Return the [X, Y] coordinate for the center point of the cell that contains the specified text.  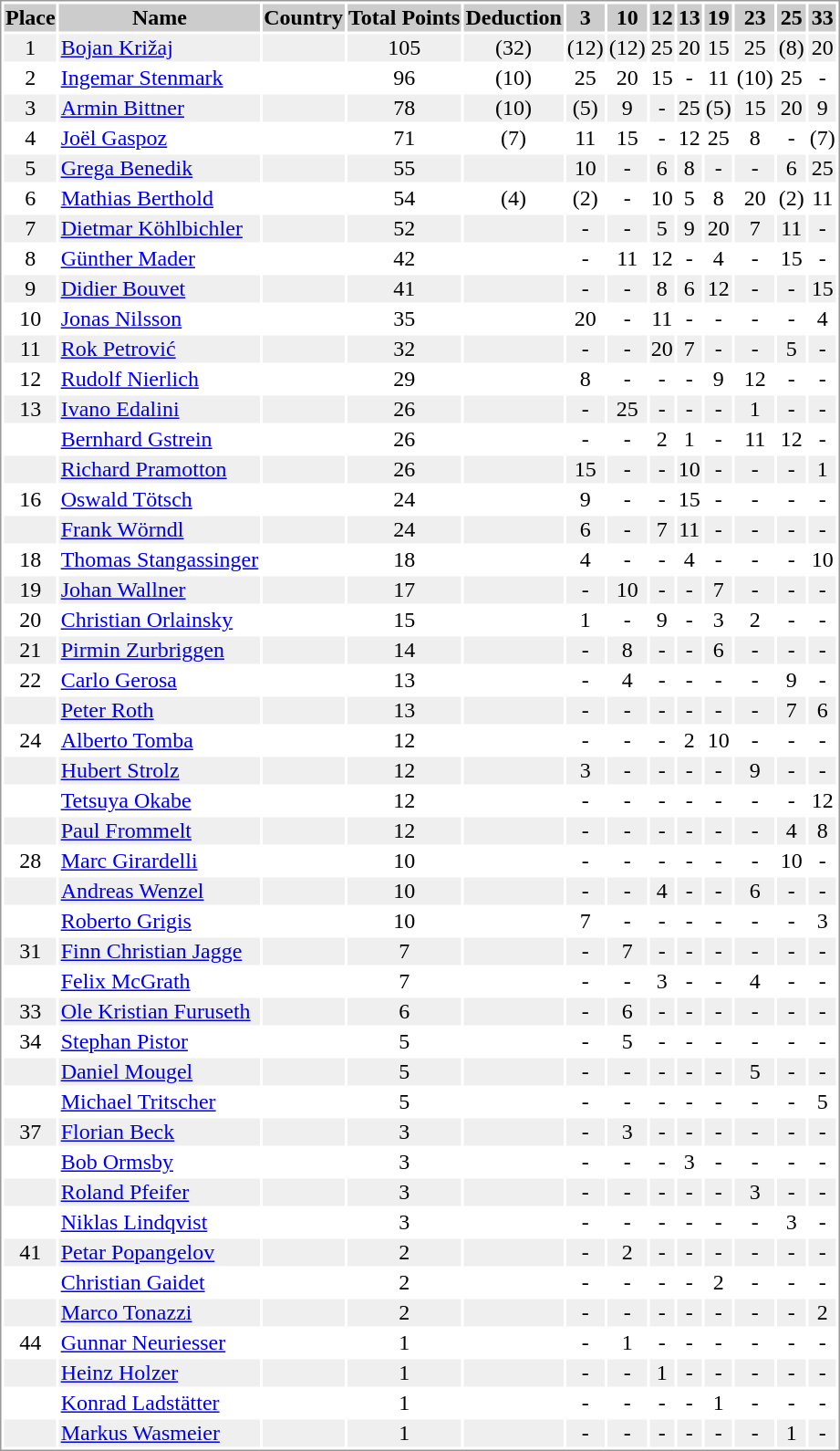
Marco Tonazzi [160, 1313]
Armin Bittner [160, 109]
Didier Bouvet [160, 289]
14 [403, 651]
71 [403, 138]
42 [403, 258]
31 [30, 952]
78 [403, 109]
Bojan Križaj [160, 48]
Ole Kristian Furuseth [160, 1012]
17 [403, 590]
Felix McGrath [160, 981]
(32) [513, 48]
Richard Pramotton [160, 470]
Konrad Ladstätter [160, 1403]
Mathias Berthold [160, 198]
96 [403, 78]
Peter Roth [160, 711]
Rok Petrović [160, 350]
Markus Wasmeier [160, 1434]
Pirmin Zurbriggen [160, 651]
Frank Wörndl [160, 530]
35 [403, 318]
Christian Orlainsky [160, 620]
Marc Girardelli [160, 861]
(4) [513, 198]
Gunnar Neuriesser [160, 1342]
16 [30, 499]
Ingemar Stenmark [160, 78]
Ivano Edalini [160, 410]
29 [403, 379]
55 [403, 169]
Jonas Nilsson [160, 318]
Günther Mader [160, 258]
Name [160, 17]
Niklas Lindqvist [160, 1222]
Grega Benedik [160, 169]
28 [30, 861]
Tetsuya Okabe [160, 800]
105 [403, 48]
Stephan Pistor [160, 1041]
Hubert Strolz [160, 771]
Oswald Tötsch [160, 499]
Finn Christian Jagge [160, 952]
Deduction [513, 17]
44 [30, 1342]
Bernhard Gstrein [160, 439]
Michael Tritscher [160, 1101]
22 [30, 680]
Heinz Holzer [160, 1373]
Roland Pfeifer [160, 1193]
37 [30, 1133]
Dietmar Köhlbichler [160, 229]
Rudolf Nierlich [160, 379]
23 [755, 17]
52 [403, 229]
Carlo Gerosa [160, 680]
34 [30, 1041]
Petar Popangelov [160, 1253]
Total Points [403, 17]
Bob Ormsby [160, 1162]
Paul Frommelt [160, 831]
21 [30, 651]
Andreas Wenzel [160, 892]
Christian Gaidet [160, 1282]
Roberto Grigis [160, 921]
Country [304, 17]
(8) [792, 48]
Johan Wallner [160, 590]
Alberto Tomba [160, 740]
32 [403, 350]
54 [403, 198]
Joël Gaspoz [160, 138]
Thomas Stangassinger [160, 559]
Daniel Mougel [160, 1072]
Florian Beck [160, 1133]
Place [30, 17]
